Provide the (X, Y) coordinate of the cell's center where the given text is located.  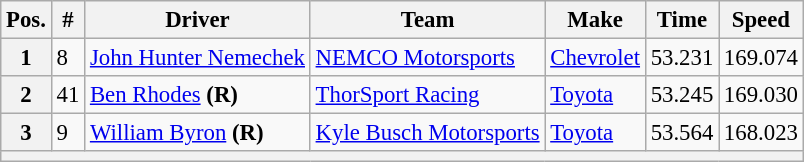
3 (26, 133)
168.023 (762, 133)
169.030 (762, 95)
53.564 (682, 133)
Make (595, 20)
# (68, 20)
53.245 (682, 95)
8 (68, 58)
9 (68, 133)
Team (428, 20)
Time (682, 20)
William Byron (R) (198, 133)
Driver (198, 20)
1 (26, 58)
53.231 (682, 58)
41 (68, 95)
169.074 (762, 58)
NEMCO Motorsports (428, 58)
ThorSport Racing (428, 95)
2 (26, 95)
Kyle Busch Motorsports (428, 133)
Speed (762, 20)
Pos. (26, 20)
John Hunter Nemechek (198, 58)
Chevrolet (595, 58)
Ben Rhodes (R) (198, 95)
